Pinpoint the cell where the given text exists, returning its (x, y) midpoint coordinate. 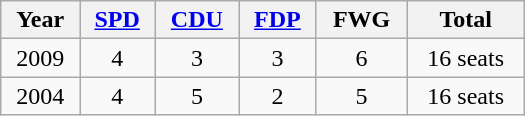
Total (466, 20)
Year (40, 20)
SPD (118, 20)
CDU (197, 20)
6 (362, 58)
FWG (362, 20)
2009 (40, 58)
FDP (278, 20)
2004 (40, 96)
2 (278, 96)
